Find where the given text appears and provide that cell's center as [X, Y] coordinate. 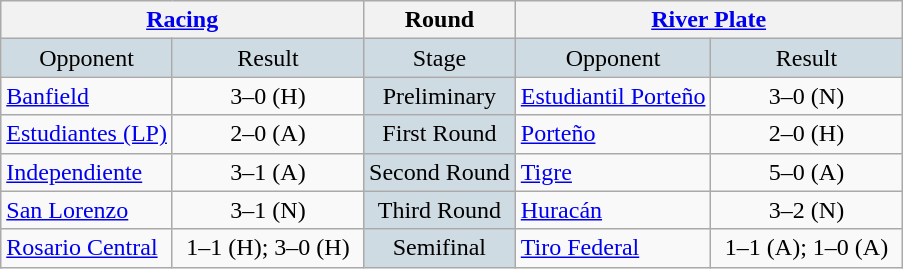
3–1 (A) [268, 172]
First Round [440, 134]
1–1 (H); 3–0 (H) [268, 248]
Independiente [87, 172]
Huracán [613, 210]
1–1 (A); 1–0 (A) [806, 248]
Tiro Federal [613, 248]
Round [440, 20]
Racing [182, 20]
Tigre [613, 172]
Banfield [87, 96]
Semifinal [440, 248]
2–0 (H) [806, 134]
Second Round [440, 172]
Estudiantil Porteño [613, 96]
Porteño [613, 134]
Estudiantes (LP) [87, 134]
River Plate [708, 20]
3–0 (H) [268, 96]
3–2 (N) [806, 210]
3–0 (N) [806, 96]
Preliminary [440, 96]
San Lorenzo [87, 210]
2–0 (A) [268, 134]
Stage [440, 58]
Third Round [440, 210]
3–1 (N) [268, 210]
5–0 (A) [806, 172]
Rosario Central [87, 248]
